Pinpoint the cell where the given text exists, returning its [x, y] midpoint coordinate. 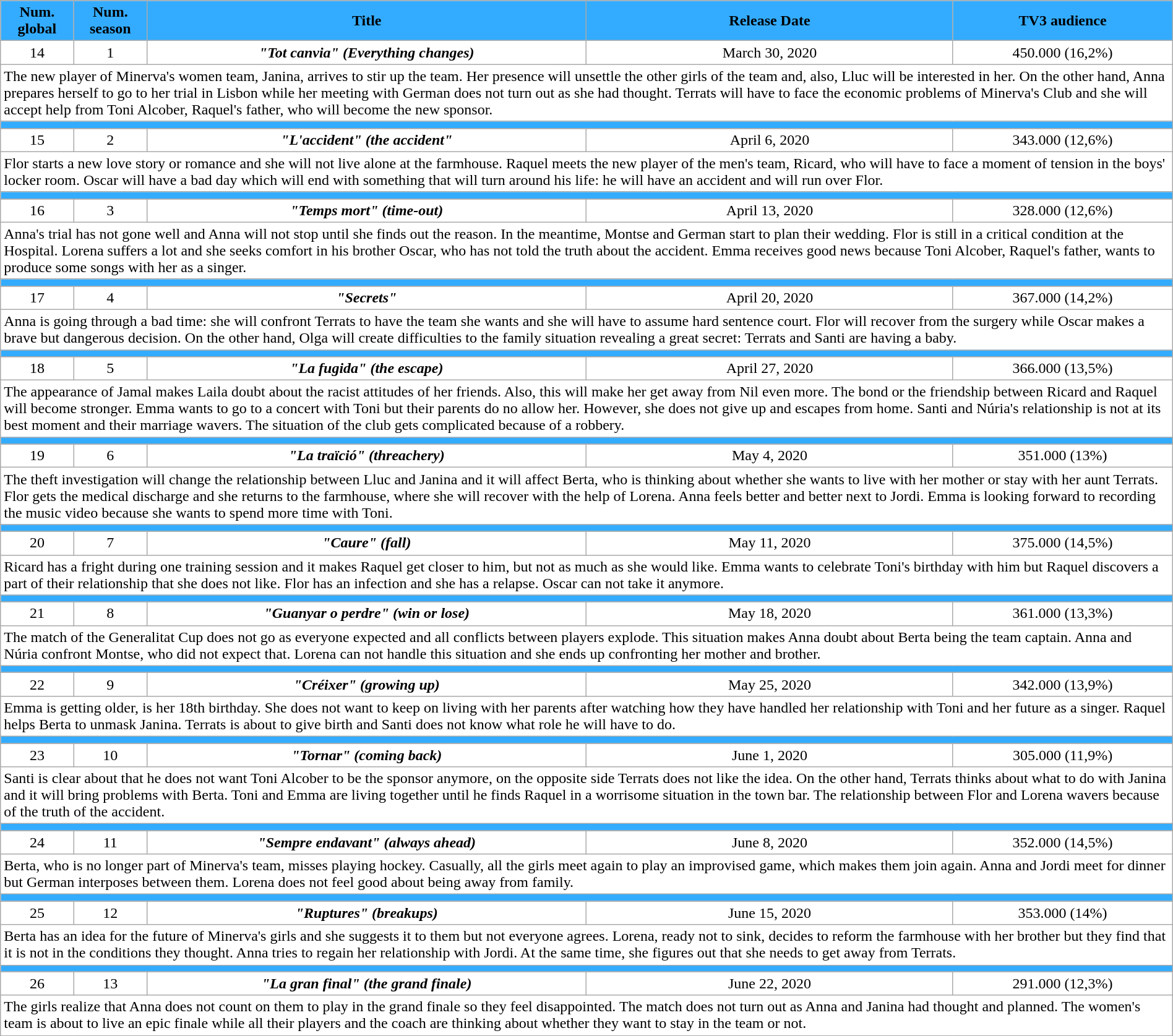
May 11, 2020 [770, 543]
"Ruptures" (breakups) [367, 913]
"Caure" (fall) [367, 543]
TV3 audience [1063, 21]
June 8, 2020 [770, 842]
375.000 (14,5%) [1063, 543]
"Créixer" (growing up) [367, 684]
351.000 (13%) [1063, 456]
"Sempre endavant" (always ahead) [367, 842]
April 20, 2020 [770, 298]
Num.global [37, 21]
16 [37, 210]
18 [37, 369]
20 [37, 543]
4 [110, 298]
"Guanyar o perdre" (win or lose) [367, 614]
8 [110, 614]
"L'accident" (the accident" [367, 140]
"Temps mort" (time-out) [367, 210]
343.000 (12,6%) [1063, 140]
21 [37, 614]
"La traïció" (threachery) [367, 456]
Title [367, 21]
May 25, 2020 [770, 684]
May 18, 2020 [770, 614]
22 [37, 684]
291.000 (12,3%) [1063, 983]
April 6, 2020 [770, 140]
328.000 (12,6%) [1063, 210]
352.000 (14,5%) [1063, 842]
17 [37, 298]
"Tornar" (coming back) [367, 755]
7 [110, 543]
April 13, 2020 [770, 210]
6 [110, 456]
April 27, 2020 [770, 369]
25 [37, 913]
19 [37, 456]
Release Date [770, 21]
Num.season [110, 21]
5 [110, 369]
"Secrets" [367, 298]
June 15, 2020 [770, 913]
"Tot canvia" (Everything changes) [367, 53]
342.000 (13,9%) [1063, 684]
305.000 (11,9%) [1063, 755]
March 30, 2020 [770, 53]
450.000 (16,2%) [1063, 53]
2 [110, 140]
367.000 (14,2%) [1063, 298]
23 [37, 755]
26 [37, 983]
3 [110, 210]
1 [110, 53]
9 [110, 684]
14 [37, 53]
15 [37, 140]
June 1, 2020 [770, 755]
366.000 (13,5%) [1063, 369]
24 [37, 842]
353.000 (14%) [1063, 913]
May 4, 2020 [770, 456]
12 [110, 913]
13 [110, 983]
"La fugida" (the escape) [367, 369]
June 22, 2020 [770, 983]
361.000 (13,3%) [1063, 614]
11 [110, 842]
10 [110, 755]
"La gran final" (the grand finale) [367, 983]
